Provide the (x, y) coordinate of the cell's center where the given text is located.  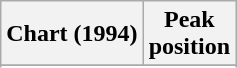
Chart (1994) (72, 34)
Peakposition (189, 34)
